Find where the given text appears and provide that cell's center as [X, Y] coordinate. 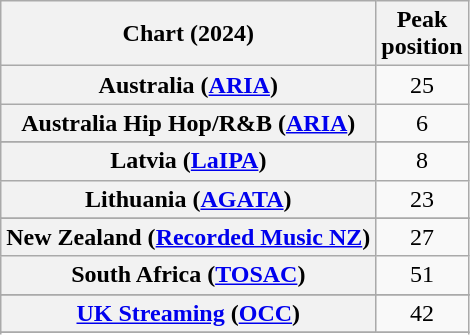
25 [422, 85]
Latvia (LaIPA) [188, 161]
UK Streaming (OCC) [188, 313]
New Zealand (Recorded Music NZ) [188, 237]
8 [422, 161]
Peakposition [422, 34]
23 [422, 199]
Australia Hip Hop/R&B (ARIA) [188, 123]
51 [422, 275]
South Africa (TOSAC) [188, 275]
Australia (ARIA) [188, 85]
27 [422, 237]
42 [422, 313]
6 [422, 123]
Lithuania (AGATA) [188, 199]
Chart (2024) [188, 34]
